Find where the given text appears and provide that cell's center as [X, Y] coordinate. 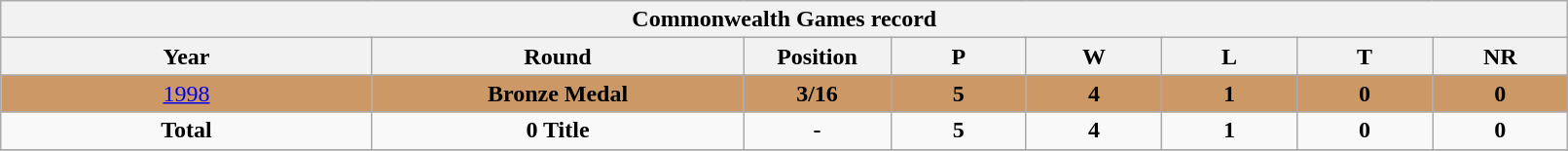
L [1228, 57]
1998 [187, 94]
Round [558, 57]
Bronze Medal [558, 94]
T [1365, 57]
P [958, 57]
Commonwealth Games record [784, 19]
Position [818, 57]
Total [187, 131]
0 Title [558, 131]
3/16 [818, 94]
Year [187, 57]
W [1094, 57]
NR [1501, 57]
- [818, 131]
